Extract the (x, y) coordinate from the center of the cell holding the provided text.  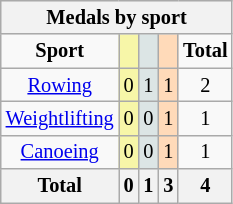
Weightlifting (60, 118)
2 (205, 85)
Medals by sport (117, 17)
4 (205, 186)
Sport (60, 51)
Canoeing (60, 152)
Rowing (60, 85)
3 (168, 186)
